Determine the [X, Y] coordinate at the center of the cell enclosing the given text.  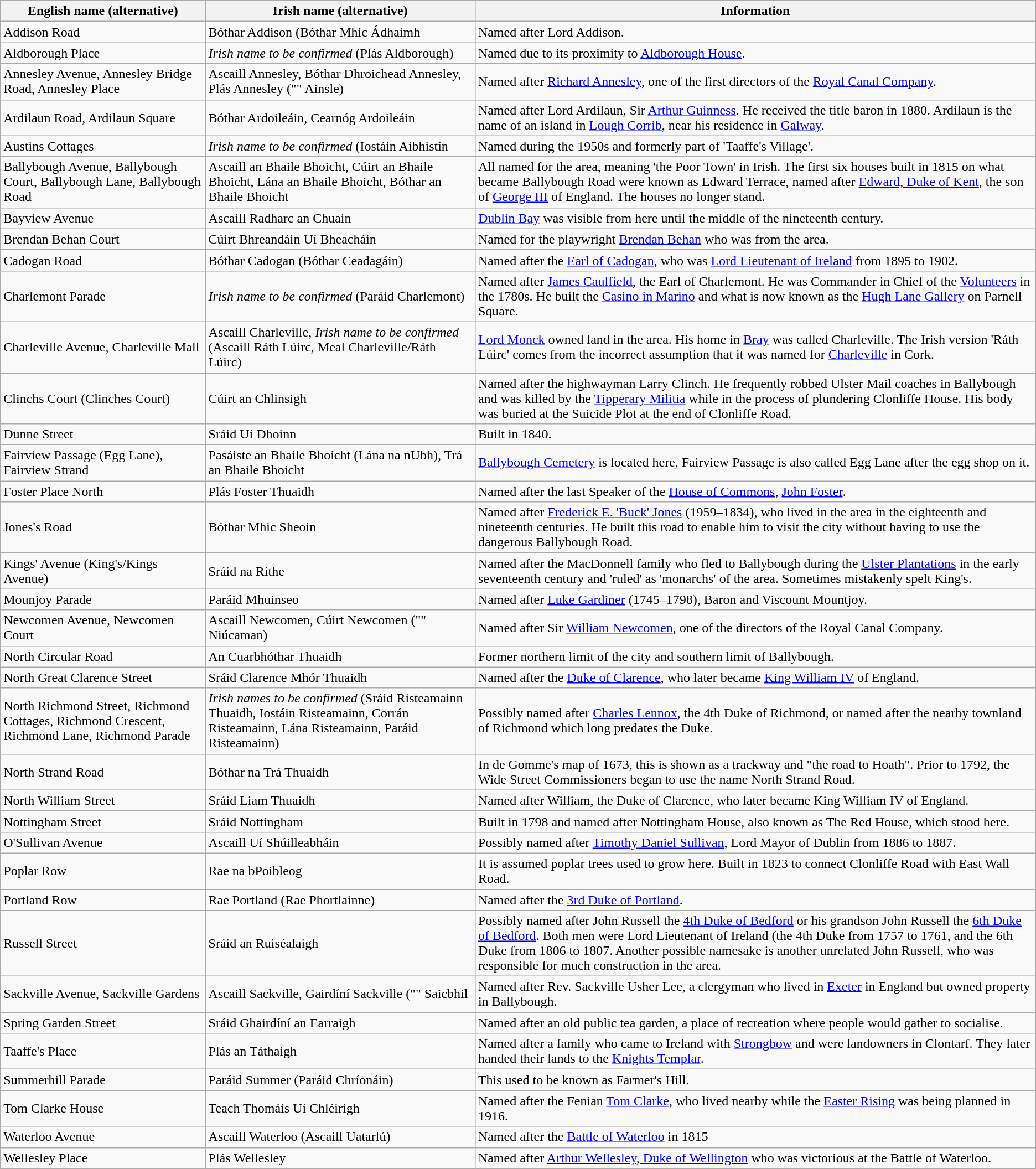
Ascaill Newcomen, Cúirt Newcomen ("" Niúcaman) [340, 628]
Sackville Avenue, Sackville Gardens [103, 994]
Kings' Avenue (King's/Kings Avenue) [103, 571]
Sráid Uí Dhoinn [340, 435]
Sráid an Ruiséalaigh [340, 943]
Bóthar na Trá Thuaidh [340, 772]
Sráid Nottingham [340, 821]
Waterloo Avenue [103, 1137]
Plás Wellesley [340, 1158]
Named after Rev. Sackville Usher Lee, a clergyman who lived in Exeter in England but owned property in Ballybough. [755, 994]
Cadogan Road [103, 260]
Plás Foster Thuaidh [340, 492]
North William Street [103, 800]
Built in 1840. [755, 435]
Named after Richard Annesley, one of the first directors of the Royal Canal Company. [755, 82]
Poplar Row [103, 871]
Ascaill Waterloo (Ascaill Uatarlú) [340, 1137]
Mounjoy Parade [103, 599]
Taaffe's Place [103, 1052]
Named after the Fenian Tom Clarke, who lived nearby while the Easter Rising was being planned in 1916. [755, 1108]
Sráid Ghairdíní an Earraigh [340, 1023]
Dunne Street [103, 435]
Sráid Clarence Mhór Thuaidh [340, 677]
Ballybough Cemetery is located here, Fairview Passage is also called Egg Lane after the egg shop on it. [755, 463]
North Great Clarence Street [103, 677]
It is assumed poplar trees used to grow here. Built in 1823 to connect Clonliffe Road with East Wall Road. [755, 871]
North Circular Road [103, 656]
Wellesley Place [103, 1158]
Bóthar Cadogan (Bóthar Ceadagáin) [340, 260]
Bóthar Ardoileáin, Cearnóg Ardoileáin [340, 117]
Information [755, 11]
Austins Cottages [103, 146]
Named after William, the Duke of Clarence, who later became King William IV of England. [755, 800]
North Strand Road [103, 772]
Named after the Battle of Waterloo in 1815 [755, 1137]
Nottingham Street [103, 821]
Teach Thomáis Uí Chléirigh [340, 1108]
Paráid Mhuinseo [340, 599]
Charleville Avenue, Charleville Mall [103, 347]
Summerhill Parade [103, 1080]
An Cuarbhóthar Thuaidh [340, 656]
Spring Garden Street [103, 1023]
Named during the 1950s and formerly part of 'Taaffe's Village'. [755, 146]
Named after the Duke of Clarence, who later became King William IV of England. [755, 677]
Irish name to be confirmed (Iostáin Aibhistín [340, 146]
Paráid Summer (Paráid Chríonáin) [340, 1080]
Ballybough Avenue, Ballybough Court, Ballybough Lane, Ballybough Road [103, 182]
Named after a family who came to Ireland with Strongbow and were landowners in Clontarf. They later handed their lands to the Knights Templar. [755, 1052]
Newcomen Avenue, Newcomen Court [103, 628]
Annesley Avenue, Annesley Bridge Road, Annesley Place [103, 82]
Named after an old public tea garden, a place of recreation where people would gather to socialise. [755, 1023]
Named after Luke Gardiner (1745–1798), Baron and Viscount Mountjoy. [755, 599]
Fairview Passage (Egg Lane), Fairview Strand [103, 463]
Irish name to be confirmed (Paráid Charlemont) [340, 296]
English name (alternative) [103, 11]
This used to be known as Farmer's Hill. [755, 1080]
Rae Portland (Rae Phortlainne) [340, 899]
Rae na bPoibleog [340, 871]
Named after the 3rd Duke of Portland. [755, 899]
Aldborough Place [103, 53]
Ascaill Uí Shúilleabháin [340, 842]
Irish names to be confirmed (Sráid Risteamainn Thuaidh, Iostáin Risteamainn, Corrán Risteamainn, Lána Risteamainn, Paráid Risteamainn) [340, 721]
Sráid na Ríthe [340, 571]
Portland Row [103, 899]
Pasáiste an Bhaile Bhoicht (Lána na nUbh), Trá an Bhaile Bhoicht [340, 463]
Named for the playwright Brendan Behan who was from the area. [755, 239]
Brendan Behan Court [103, 239]
Charlemont Parade [103, 296]
Russell Street [103, 943]
Bóthar Mhic Sheoin [340, 527]
Tom Clarke House [103, 1108]
Cúirt an Chlinsigh [340, 399]
Named after Arthur Wellesley, Duke of Wellington who was victorious at the Battle of Waterloo. [755, 1158]
Built in 1798 and named after Nottingham House, also known as The Red House, which stood here. [755, 821]
Bayview Avenue [103, 218]
Clinchs Court (Clinches Court) [103, 399]
Former northern limit of the city and southern limit of Ballybough. [755, 656]
Ascaill Annesley, Bóthar Dhroichead Annesley, Plás Annesley ("" Ainsle) [340, 82]
Bóthar Addison (Bóthar Mhic Ádhaimh [340, 32]
Named after Lord Addison. [755, 32]
Plás an Táthaigh [340, 1052]
Possibly named after Timothy Daniel Sullivan, Lord Mayor of Dublin from 1886 to 1887. [755, 842]
Cúirt Bhreandáin Uí Bheacháin [340, 239]
Possibly named after Charles Lennox, the 4th Duke of Richmond, or named after the nearby townland of Richmond which long predates the Duke. [755, 721]
Named after the Earl of Cadogan, who was Lord Lieutenant of Ireland from 1895 to 1902. [755, 260]
Ardilaun Road, Ardilaun Square [103, 117]
Named due to its proximity to Aldborough House. [755, 53]
Named after Sir William Newcomen, one of the directors of the Royal Canal Company. [755, 628]
Named after the last Speaker of the House of Commons, John Foster. [755, 492]
O'Sullivan Avenue [103, 842]
Sráid Liam Thuaidh [340, 800]
Ascaill Charleville, Irish name to be confirmed (Ascaill Ráth Lúirc, Meal Charleville/Ráth Lúirc) [340, 347]
Ascaill Radharc an Chuain [340, 218]
Addison Road [103, 32]
Ascaill an Bhaile Bhoicht, Cúirt an Bhaile Bhoicht, Lána an Bhaile Bhoicht, Bóthar an Bhaile Bhoicht [340, 182]
Ascaill Sackville, Gairdíní Sackville ("" Saicbhil [340, 994]
North Richmond Street, Richmond Cottages, Richmond Crescent, Richmond Lane, Richmond Parade [103, 721]
Dublin Bay was visible from here until the middle of the nineteenth century. [755, 218]
Jones's Road [103, 527]
Irish name to be confirmed (Plás Aldborough) [340, 53]
Irish name (alternative) [340, 11]
Foster Place North [103, 492]
